Search for the cell housing the specified text and yield its [X, Y] center coordinate. 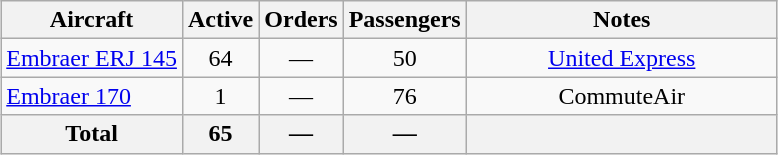
Aircraft [92, 20]
Embraer ERJ 145 [92, 58]
Passengers [404, 20]
Embraer 170 [92, 96]
64 [220, 58]
Total [92, 134]
United Express [622, 58]
CommuteAir [622, 96]
1 [220, 96]
Orders [301, 20]
50 [404, 58]
Notes [622, 20]
65 [220, 134]
76 [404, 96]
Active [220, 20]
